Determine the (X, Y) coordinate at the center of the cell enclosing the given text.  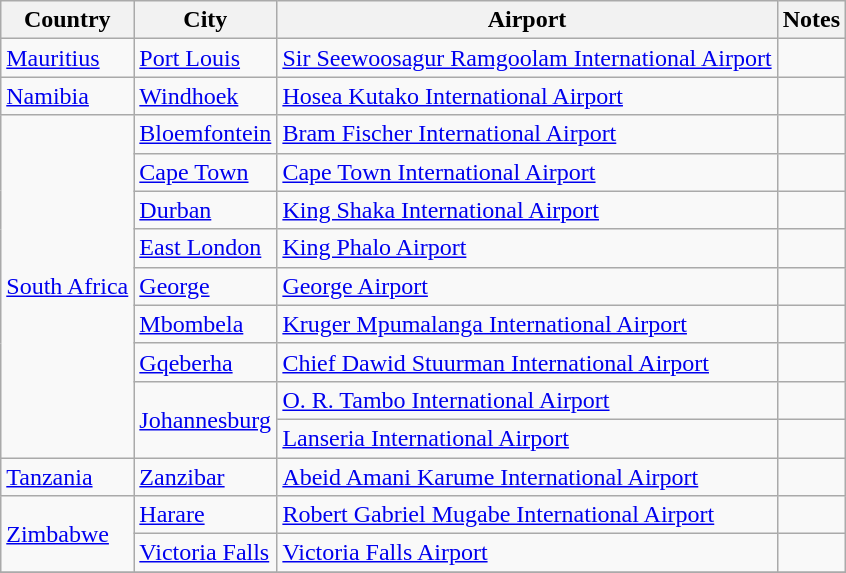
Durban (206, 210)
Victoria Falls (206, 553)
Zanzibar (206, 477)
Hosea Kutako International Airport (527, 96)
George Airport (527, 286)
Tanzania (68, 477)
George (206, 286)
Victoria Falls Airport (527, 553)
Bloemfontein (206, 134)
Abeid Amani Karume International Airport (527, 477)
City (206, 20)
King Shaka International Airport (527, 210)
Cape Town (206, 172)
Mauritius (68, 58)
Robert Gabriel Mugabe International Airport (527, 515)
Cape Town International Airport (527, 172)
Chief Dawid Stuurman International Airport (527, 362)
Mbombela (206, 324)
Gqeberha (206, 362)
Bram Fischer International Airport (527, 134)
South Africa (68, 286)
Harare (206, 515)
Namibia (68, 96)
East London (206, 248)
Windhoek (206, 96)
O. R. Tambo International Airport (527, 400)
Johannesburg (206, 419)
Kruger Mpumalanga International Airport (527, 324)
King Phalo Airport (527, 248)
Port Louis (206, 58)
Sir Seewoosagur Ramgoolam International Airport (527, 58)
Country (68, 20)
Lanseria International Airport (527, 438)
Notes (811, 20)
Zimbabwe (68, 534)
Airport (527, 20)
